Identify which cell holds the provided text, then report its (x, y) central coordinate. 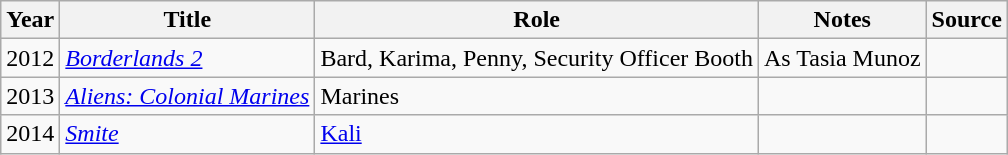
Kali (537, 134)
Smite (188, 134)
Borderlands 2 (188, 58)
2014 (30, 134)
Role (537, 20)
2012 (30, 58)
Bard, Karima, Penny, Security Officer Booth (537, 58)
Marines (537, 96)
Aliens: Colonial Marines (188, 96)
As Tasia Munoz (842, 58)
Source (966, 20)
2013 (30, 96)
Notes (842, 20)
Year (30, 20)
Title (188, 20)
